Detect which cell encompasses the target text, then output its (x, y) center coordinate. 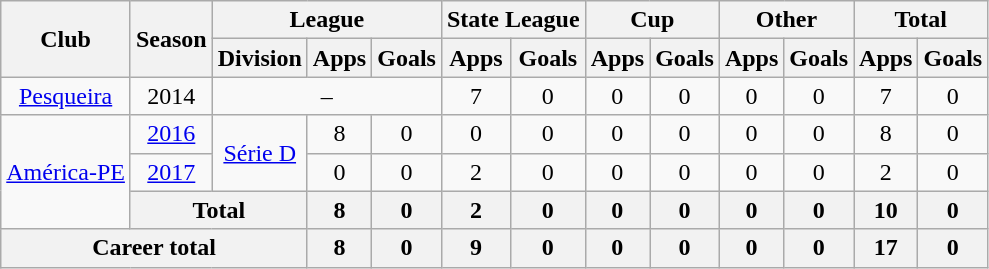
2014 (171, 96)
Club (66, 39)
América-PE (66, 172)
Season (171, 39)
17 (886, 248)
League (326, 20)
2016 (171, 134)
Série D (260, 153)
10 (886, 210)
Other (786, 20)
9 (476, 248)
2017 (171, 172)
Career total (154, 248)
Pesqueira (66, 96)
Cup (652, 20)
State League (513, 20)
– (326, 96)
Division (260, 58)
